Search for the cell housing the specified text and yield its (X, Y) center coordinate. 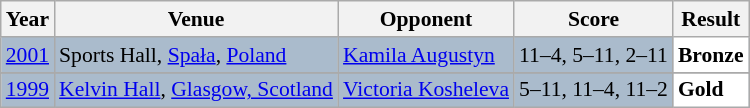
Result (711, 19)
Venue (196, 19)
Kamila Augustyn (426, 55)
2001 (28, 55)
Bronze (711, 55)
1999 (28, 90)
11–4, 5–11, 2–11 (594, 55)
Kelvin Hall, Glasgow, Scotland (196, 90)
Year (28, 19)
Victoria Kosheleva (426, 90)
Score (594, 19)
Gold (711, 90)
5–11, 11–4, 11–2 (594, 90)
Opponent (426, 19)
Sports Hall, Spała, Poland (196, 55)
